Pinpoint the cell where the given text exists, returning its (x, y) midpoint coordinate. 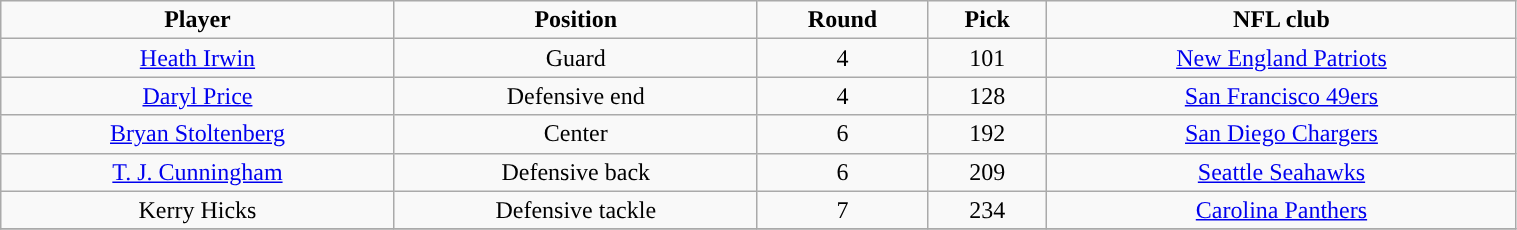
192 (988, 134)
New England Patriots (1282, 58)
Daryl Price (198, 96)
San Diego Chargers (1282, 134)
Bryan Stoltenberg (198, 134)
NFL club (1282, 20)
Center (576, 134)
Guard (576, 58)
Kerry Hicks (198, 210)
T. J. Cunningham (198, 172)
Pick (988, 20)
Carolina Panthers (1282, 210)
209 (988, 172)
Defensive back (576, 172)
San Francisco 49ers (1282, 96)
Defensive end (576, 96)
7 (842, 210)
Defensive tackle (576, 210)
234 (988, 210)
Seattle Seahawks (1282, 172)
128 (988, 96)
101 (988, 58)
Heath Irwin (198, 58)
Round (842, 20)
Player (198, 20)
Position (576, 20)
